Extract the (X, Y) coordinate from the center of the cell holding the provided text.  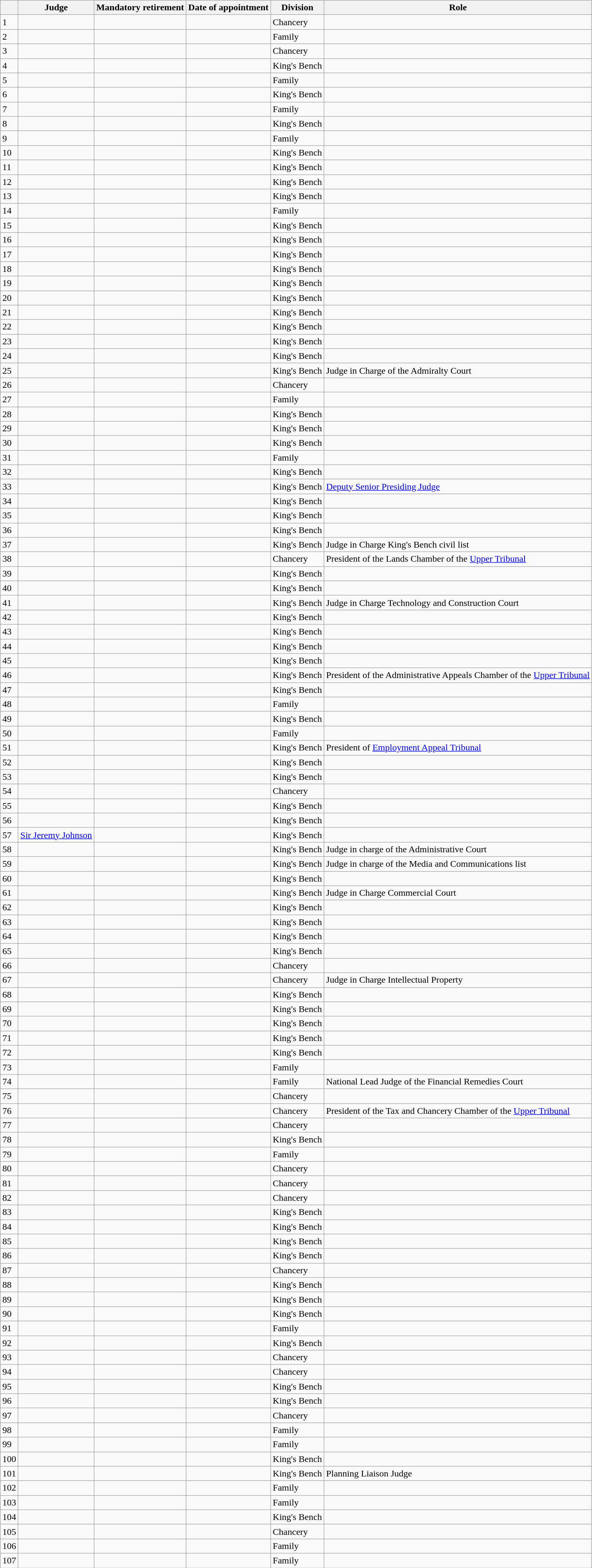
69 (9, 1009)
71 (9, 1038)
Judge in Charge Technology and Construction Court (458, 602)
Judge in Charge of the Admiralty Court (458, 370)
2 (9, 37)
38 (9, 559)
52 (9, 762)
67 (9, 980)
20 (9, 298)
104 (9, 1517)
99 (9, 1444)
Role (458, 8)
18 (9, 269)
94 (9, 1372)
National Lead Judge of the Financial Remedies Court (458, 1081)
90 (9, 1314)
45 (9, 661)
Deputy Senior Presiding Judge (458, 487)
51 (9, 748)
Division (297, 8)
84 (9, 1227)
4 (9, 66)
54 (9, 791)
91 (9, 1328)
Planning Liaison Judge (458, 1473)
82 (9, 1198)
Judge in charge of the Media and Communications list (458, 864)
Judge in Charge King's Bench civil list (458, 545)
80 (9, 1169)
14 (9, 211)
87 (9, 1270)
34 (9, 501)
8 (9, 124)
93 (9, 1358)
72 (9, 1052)
103 (9, 1502)
32 (9, 472)
95 (9, 1386)
17 (9, 254)
41 (9, 602)
81 (9, 1183)
79 (9, 1154)
12 (9, 182)
89 (9, 1299)
19 (9, 283)
23 (9, 341)
49 (9, 719)
24 (9, 356)
86 (9, 1256)
78 (9, 1140)
76 (9, 1111)
63 (9, 922)
31 (9, 458)
68 (9, 994)
President of the Lands Chamber of the Upper Tribunal (458, 559)
61 (9, 893)
13 (9, 196)
3 (9, 51)
98 (9, 1430)
97 (9, 1415)
6 (9, 95)
16 (9, 240)
59 (9, 864)
Mandatory retirement (140, 8)
27 (9, 399)
101 (9, 1473)
Date of appointment (228, 8)
Sir Jeremy Johnson (56, 835)
96 (9, 1401)
39 (9, 574)
5 (9, 80)
50 (9, 733)
75 (9, 1096)
33 (9, 487)
43 (9, 631)
56 (9, 820)
58 (9, 849)
35 (9, 516)
15 (9, 225)
President of the Administrative Appeals Chamber of the Upper Tribunal (458, 675)
36 (9, 530)
Judge in charge of the Administrative Court (458, 849)
77 (9, 1125)
60 (9, 878)
President of the Tax and Chancery Chamber of the Upper Tribunal (458, 1111)
Judge in Charge Intellectual Property (458, 980)
47 (9, 690)
40 (9, 588)
President of Employment Appeal Tribunal (458, 748)
106 (9, 1546)
85 (9, 1241)
73 (9, 1067)
66 (9, 966)
100 (9, 1459)
21 (9, 312)
48 (9, 704)
64 (9, 937)
92 (9, 1343)
1 (9, 22)
102 (9, 1488)
37 (9, 545)
62 (9, 908)
7 (9, 109)
46 (9, 675)
42 (9, 617)
105 (9, 1531)
22 (9, 327)
74 (9, 1081)
11 (9, 167)
57 (9, 835)
107 (9, 1560)
30 (9, 443)
65 (9, 951)
9 (9, 138)
53 (9, 777)
88 (9, 1285)
25 (9, 370)
29 (9, 429)
55 (9, 806)
10 (9, 153)
44 (9, 646)
28 (9, 414)
Judge (56, 8)
Judge in Charge Commercial Court (458, 893)
83 (9, 1212)
26 (9, 385)
70 (9, 1023)
